Output the (x, y) coordinate of the center of the cell containing the given text.  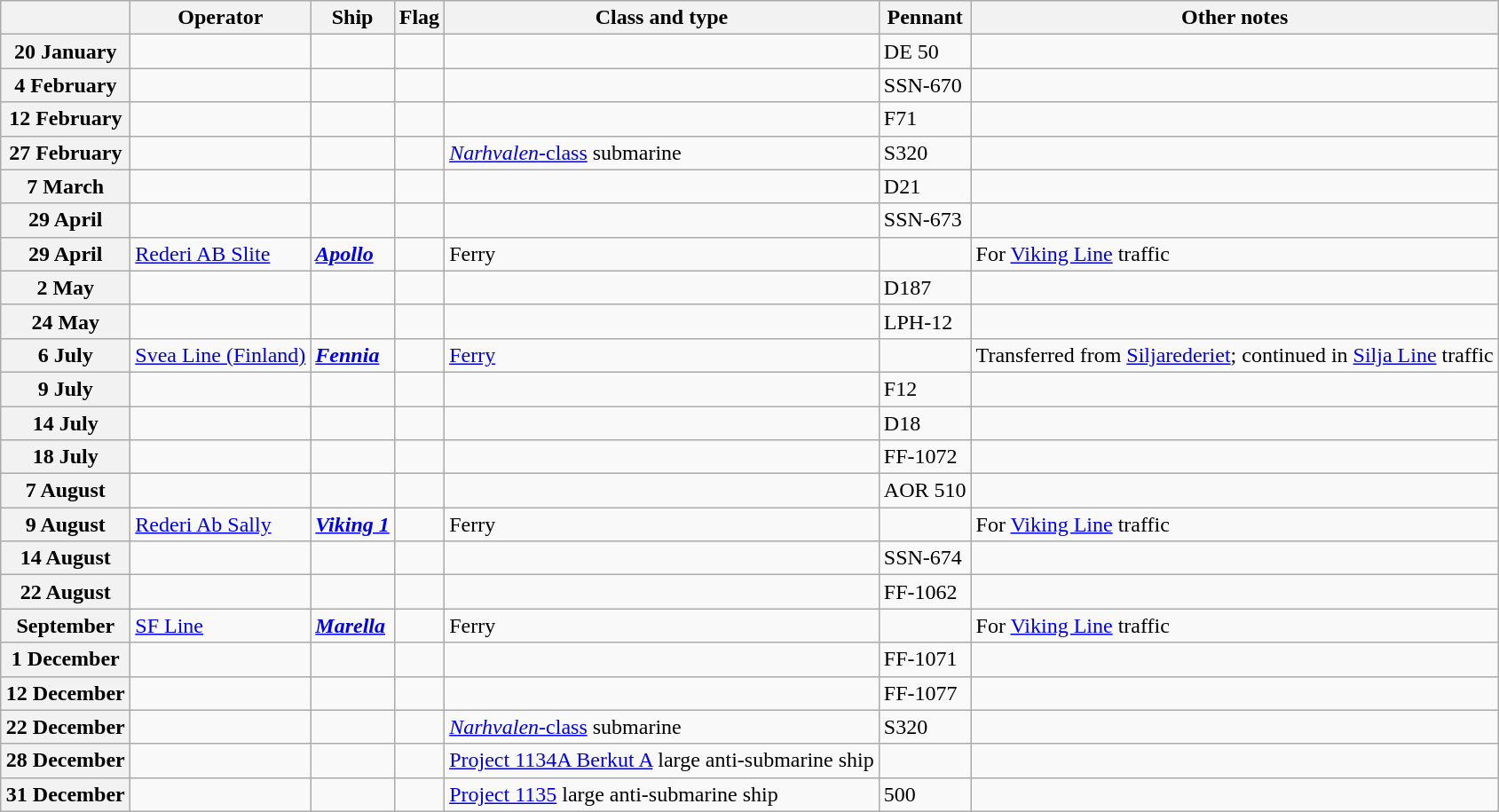
500 (925, 794)
D18 (925, 423)
Marella (352, 626)
DE 50 (925, 51)
Apollo (352, 254)
31 December (66, 794)
22 December (66, 727)
9 July (66, 389)
FF-1077 (925, 693)
Fennia (352, 355)
Ship (352, 18)
FF-1062 (925, 592)
1 December (66, 659)
27 February (66, 153)
9 August (66, 524)
14 July (66, 423)
FF-1072 (925, 457)
7 March (66, 186)
Other notes (1235, 18)
22 August (66, 592)
Project 1135 large anti-submarine ship (662, 794)
14 August (66, 558)
Pennant (925, 18)
18 July (66, 457)
SSN-670 (925, 85)
12 February (66, 119)
28 December (66, 761)
12 December (66, 693)
AOR 510 (925, 491)
September (66, 626)
7 August (66, 491)
Rederi Ab Sally (220, 524)
2 May (66, 288)
Class and type (662, 18)
24 May (66, 321)
LPH-12 (925, 321)
SF Line (220, 626)
Rederi AB Slite (220, 254)
SSN-674 (925, 558)
4 February (66, 85)
F71 (925, 119)
SSN-673 (925, 220)
Flag (419, 18)
Project 1134A Berkut A large anti-submarine ship (662, 761)
D187 (925, 288)
D21 (925, 186)
6 July (66, 355)
FF-1071 (925, 659)
Viking 1 (352, 524)
20 January (66, 51)
Operator (220, 18)
Transferred from Siljarederiet; continued in Silja Line traffic (1235, 355)
F12 (925, 389)
Svea Line (Finland) (220, 355)
